Provide the (x, y) coordinate of the cell's center where the given text is located.  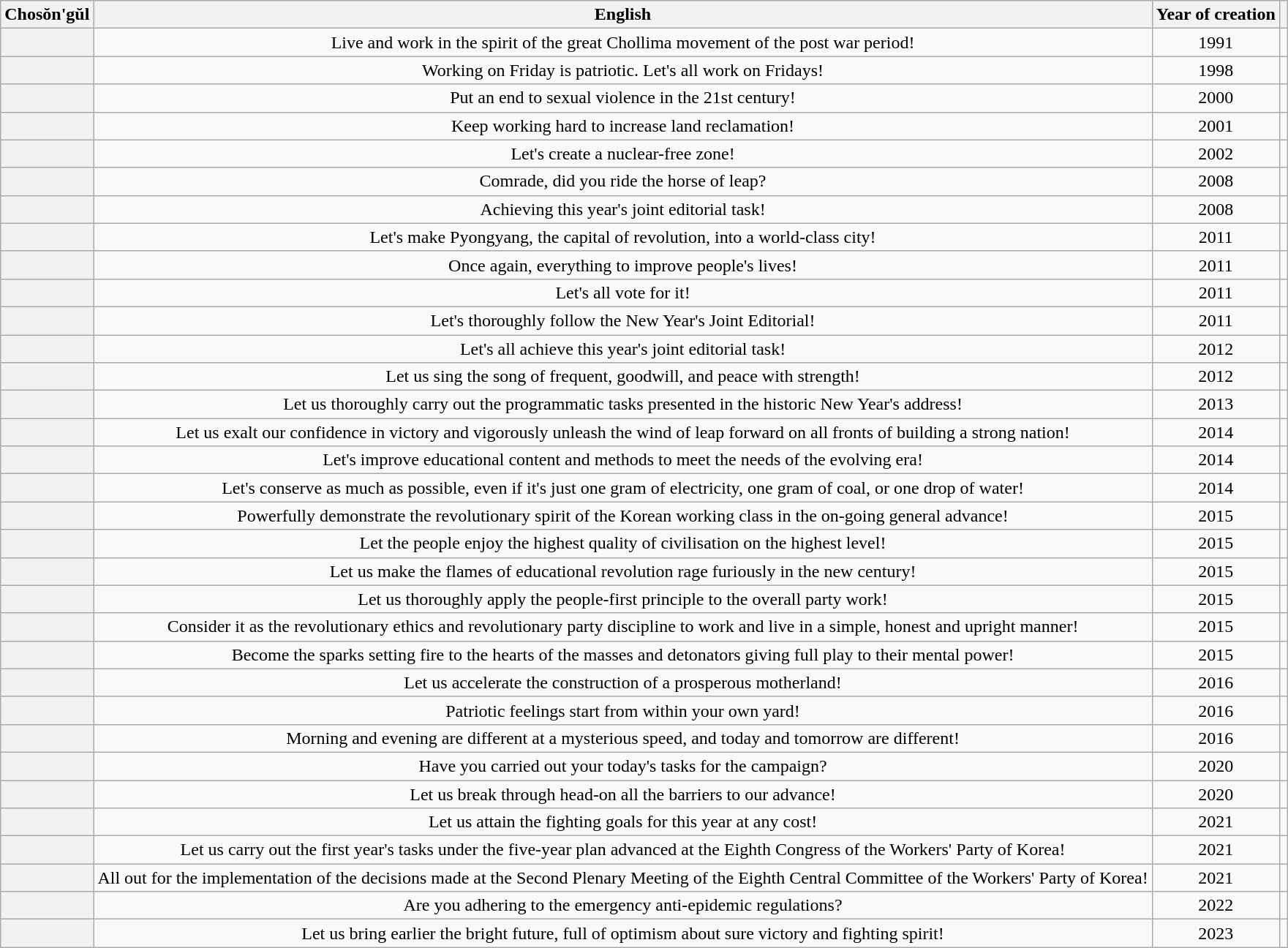
Once again, everything to improve people's lives! (623, 265)
English (623, 15)
Year of creation (1216, 15)
Let's thoroughly follow the New Year's Joint Editorial! (623, 320)
Let's all achieve this year's joint editorial task! (623, 349)
Let's conserve as much as possible, even if it's just one gram of electricity, one gram of coal, or one drop of water! (623, 488)
Consider it as the revolutionary ethics and revolutionary party discipline to work and live in a simple, honest and upright manner! (623, 627)
1998 (1216, 70)
2001 (1216, 126)
Let us break through head-on all the barriers to our advance! (623, 794)
Let us make the flames of educational revolution rage furiously in the new century! (623, 571)
1991 (1216, 42)
Let us carry out the first year's tasks under the five-year plan advanced at the Eighth Congress of the Workers' Party of Korea! (623, 850)
Let us exalt our confidence in victory and vigorously unleash the wind of leap forward on all fronts of building a strong nation! (623, 432)
Let us sing the song of frequent, goodwill, and peace with strength! (623, 377)
Let us bring earlier the bright future, full of optimism about sure victory and fighting spirit! (623, 933)
2000 (1216, 98)
Morning and evening are different at a mysterious speed, and today and tomorrow are different! (623, 738)
Let us thoroughly carry out the programmatic tasks presented in the historic New Year's address! (623, 405)
Let's improve educational content and methods to meet the needs of the evolving era! (623, 460)
Let's all vote for it! (623, 293)
Let us accelerate the construction of a prosperous motherland! (623, 682)
Put an end to sexual violence in the 21st century! (623, 98)
Let the people enjoy the highest quality of civilisation on the highest level! (623, 543)
Working on Friday is patriotic. Let's all work on Fridays! (623, 70)
All out for the implementation of the decisions made at the Second Plenary Meeting of the Eighth Central Committee of the Workers' Party of Korea! (623, 878)
Let us attain the fighting goals for this year at any cost! (623, 822)
Powerfully demonstrate the revolutionary spirit of the Korean working class in the on-going general advance! (623, 516)
Comrade, did you ride the horse of leap? (623, 181)
Let us thoroughly apply the people-first principle to the overall party work! (623, 599)
2023 (1216, 933)
2013 (1216, 405)
Are you adhering to the emergency anti-epidemic regulations? (623, 906)
2002 (1216, 154)
Have you carried out your today's tasks for the campaign? (623, 766)
2022 (1216, 906)
Let's make Pyongyang, the capital of revolution, into a world-class city! (623, 237)
Keep working hard to increase land reclamation! (623, 126)
Patriotic feelings start from within your own yard! (623, 710)
Achieving this year's joint editorial task! (623, 209)
Become the sparks setting fire to the hearts of the masses and detonators giving full play to their mental power! (623, 655)
Live and work in the spirit of the great Chollima movement of the post war period! (623, 42)
Let's create a nuclear-free zone! (623, 154)
Chosŏn'gŭl (47, 15)
